Detect which cell encompasses the target text, then output its (x, y) center coordinate. 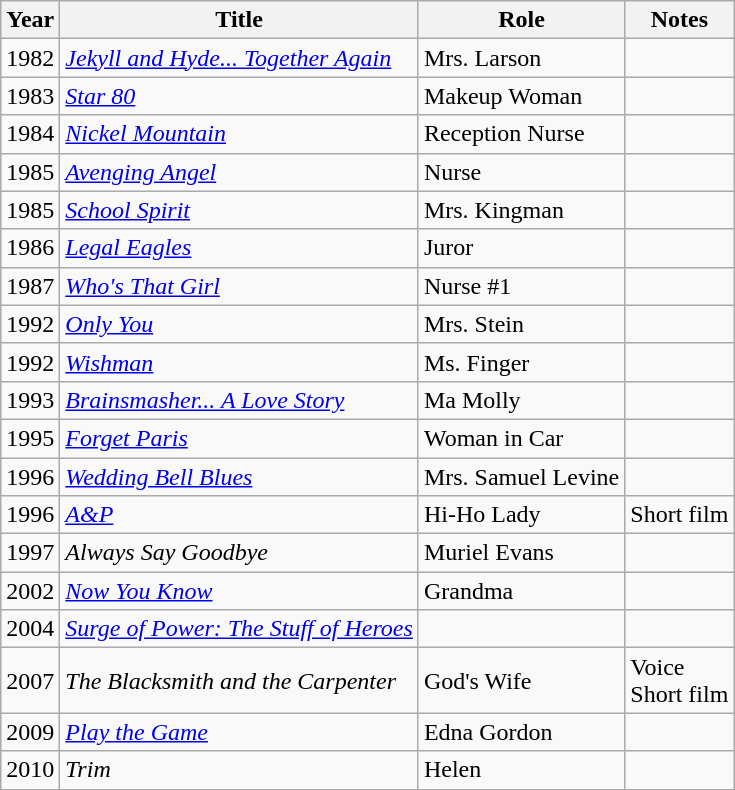
Mrs. Samuel Levine (521, 477)
1986 (30, 248)
Legal Eagles (240, 248)
Muriel Evans (521, 553)
Juror (521, 248)
1984 (30, 134)
Title (240, 20)
Always Say Goodbye (240, 553)
God's Wife (521, 680)
Nurse #1 (521, 286)
2004 (30, 629)
1995 (30, 438)
Trim (240, 770)
Notes (680, 20)
Hi-Ho Lady (521, 515)
Nurse (521, 172)
Only You (240, 324)
Reception Nurse (521, 134)
1997 (30, 553)
1982 (30, 58)
Helen (521, 770)
Who's That Girl (240, 286)
1993 (30, 400)
Year (30, 20)
Woman in Car (521, 438)
2010 (30, 770)
Forget Paris (240, 438)
Makeup Woman (521, 96)
A&P (240, 515)
Voice Short film (680, 680)
2007 (30, 680)
Brainsmasher... A Love Story (240, 400)
Surge of Power: The Stuff of Heroes (240, 629)
Ms. Finger (521, 362)
Wishman (240, 362)
1987 (30, 286)
Avenging Angel (240, 172)
Ma Molly (521, 400)
1983 (30, 96)
Grandma (521, 591)
Nickel Mountain (240, 134)
The Blacksmith and the Carpenter (240, 680)
Mrs. Stein (521, 324)
Jekyll and Hyde... Together Again (240, 58)
Mrs. Larson (521, 58)
Now You Know (240, 591)
Short film (680, 515)
Mrs. Kingman (521, 210)
Role (521, 20)
Wedding Bell Blues (240, 477)
School Spirit (240, 210)
2002 (30, 591)
Star 80 (240, 96)
Edna Gordon (521, 732)
2009 (30, 732)
Play the Game (240, 732)
